Provide the (x, y) coordinate of the cell's center where the given text is located.  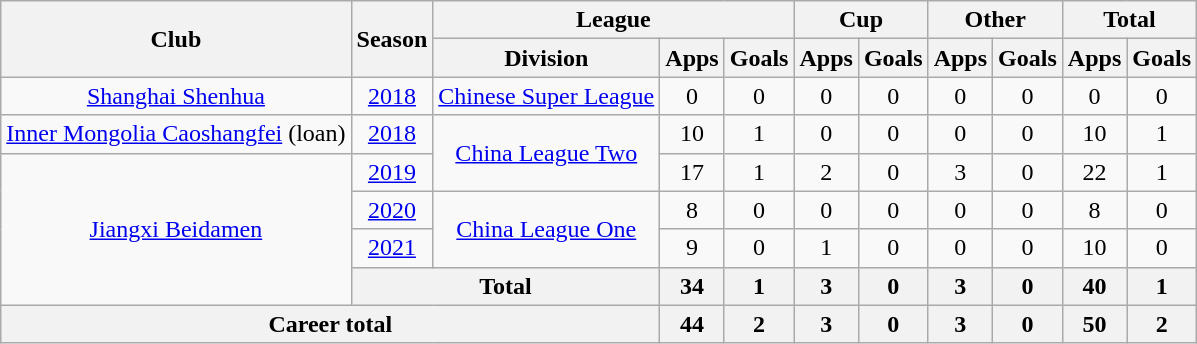
Cup (861, 20)
50 (1094, 324)
Inner Mongolia Caoshangfei (loan) (176, 134)
2019 (392, 172)
Jiangxi Beidamen (176, 229)
22 (1094, 172)
League (614, 20)
Career total (330, 324)
Shanghai Shenhua (176, 96)
Season (392, 39)
China League Two (546, 153)
Chinese Super League (546, 96)
44 (692, 324)
17 (692, 172)
2020 (392, 210)
Other (995, 20)
9 (692, 248)
Club (176, 39)
40 (1094, 286)
34 (692, 286)
China League One (546, 229)
Division (546, 58)
2021 (392, 248)
